Detect which cell encompasses the target text, then output its (x, y) center coordinate. 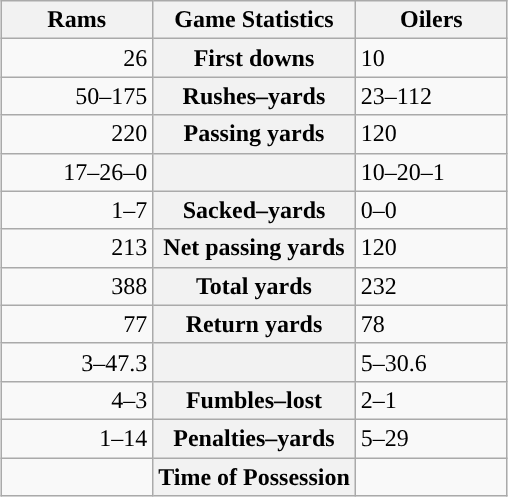
Oilers (431, 20)
388 (77, 286)
Return yards (254, 324)
Time of Possession (254, 477)
10 (431, 58)
17–26–0 (77, 172)
Total yards (254, 286)
2–1 (431, 400)
77 (77, 324)
1–7 (77, 210)
Passing yards (254, 134)
4–3 (77, 400)
5–30.6 (431, 362)
23–112 (431, 96)
Net passing yards (254, 248)
Fumbles–lost (254, 400)
3–47.3 (77, 362)
Sacked–yards (254, 210)
78 (431, 324)
232 (431, 286)
5–29 (431, 438)
50–175 (77, 96)
213 (77, 248)
Rushes–yards (254, 96)
10–20–1 (431, 172)
Game Statistics (254, 20)
Rams (77, 20)
Penalties–yards (254, 438)
1–14 (77, 438)
First downs (254, 58)
26 (77, 58)
220 (77, 134)
0–0 (431, 210)
